Find where the given text appears and provide that cell's center as (x, y) coordinate. 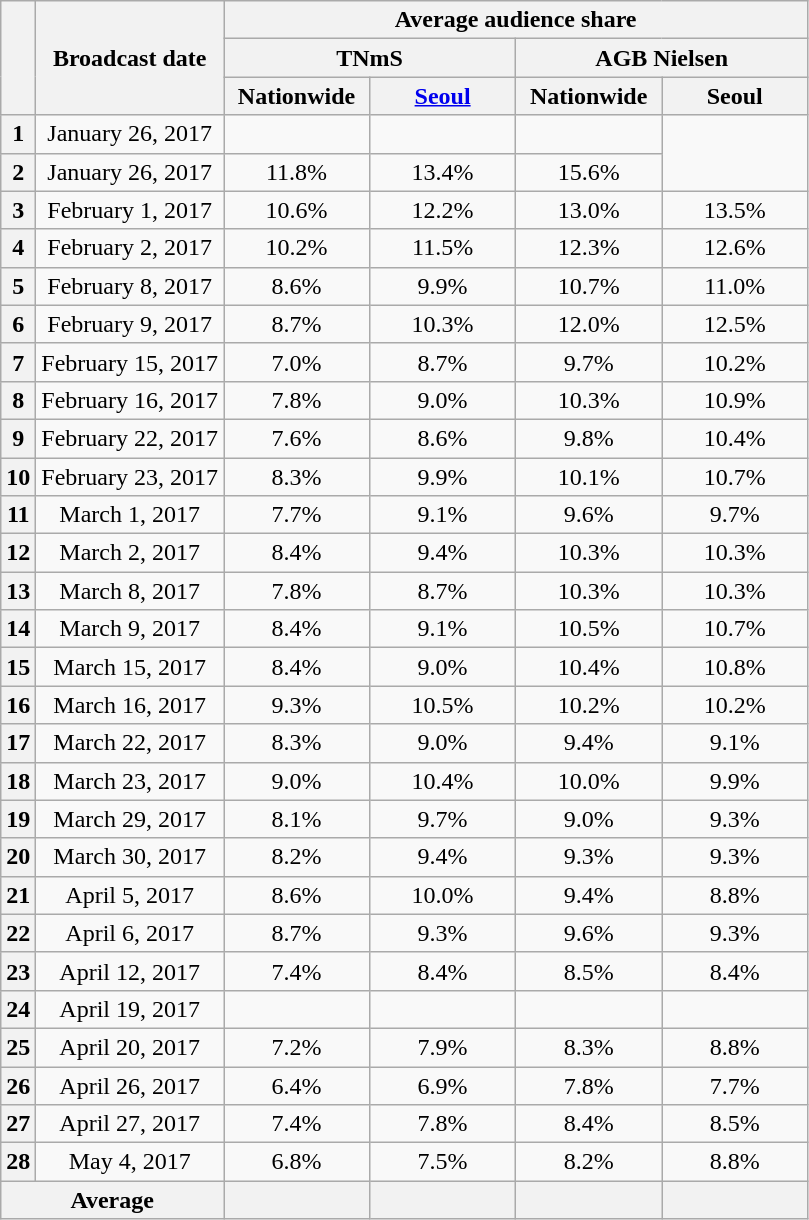
March 2, 2017 (130, 553)
March 23, 2017 (130, 781)
February 15, 2017 (130, 362)
12.3% (589, 248)
April 26, 2017 (130, 1085)
March 15, 2017 (130, 667)
Broadcast date (130, 58)
8.1% (297, 819)
4 (18, 248)
13.5% (735, 210)
1 (18, 134)
6 (18, 324)
17 (18, 743)
12.5% (735, 324)
AGB Nielsen (662, 58)
23 (18, 971)
10.1% (589, 477)
9.8% (589, 438)
14 (18, 629)
April 12, 2017 (130, 971)
7.9% (443, 1047)
6.9% (443, 1085)
27 (18, 1124)
February 22, 2017 (130, 438)
February 9, 2017 (130, 324)
13.4% (443, 172)
April 20, 2017 (130, 1047)
Average (112, 1200)
19 (18, 819)
6.4% (297, 1085)
March 29, 2017 (130, 819)
February 8, 2017 (130, 286)
Average audience share (516, 20)
13 (18, 591)
7.6% (297, 438)
12.2% (443, 210)
12.0% (589, 324)
18 (18, 781)
February 2, 2017 (130, 248)
February 1, 2017 (130, 210)
February 23, 2017 (130, 477)
7 (18, 362)
25 (18, 1047)
28 (18, 1162)
11 (18, 515)
April 19, 2017 (130, 1009)
10.8% (735, 667)
15.6% (589, 172)
6.8% (297, 1162)
March 16, 2017 (130, 705)
24 (18, 1009)
April 6, 2017 (130, 933)
21 (18, 895)
16 (18, 705)
May 4, 2017 (130, 1162)
March 1, 2017 (130, 515)
March 30, 2017 (130, 857)
March 8, 2017 (130, 591)
11.5% (443, 248)
13.0% (589, 210)
TNmS (370, 58)
10.6% (297, 210)
9 (18, 438)
3 (18, 210)
March 9, 2017 (130, 629)
20 (18, 857)
7.0% (297, 362)
22 (18, 933)
April 27, 2017 (130, 1124)
8 (18, 400)
February 16, 2017 (130, 400)
11.0% (735, 286)
7.2% (297, 1047)
15 (18, 667)
10 (18, 477)
11.8% (297, 172)
12 (18, 553)
2 (18, 172)
April 5, 2017 (130, 895)
10.9% (735, 400)
26 (18, 1085)
7.5% (443, 1162)
March 22, 2017 (130, 743)
5 (18, 286)
12.6% (735, 248)
